Scan for the cell matching the given text and deliver its (X, Y) coordinate at center. 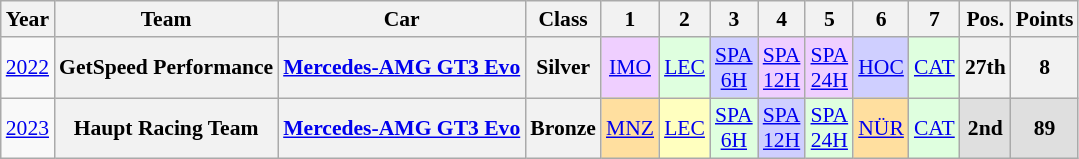
6 (881, 19)
2023 (28, 128)
Points (1045, 19)
4 (782, 19)
IMO (630, 68)
Bronze (563, 128)
Haupt Racing Team (166, 128)
2022 (28, 68)
HOC (881, 68)
2 (684, 19)
7 (934, 19)
89 (1045, 128)
5 (829, 19)
8 (1045, 68)
MNZ (630, 128)
Car (402, 19)
Team (166, 19)
GetSpeed Performance (166, 68)
Silver (563, 68)
Class (563, 19)
1 (630, 19)
Pos. (986, 19)
2nd (986, 128)
27th (986, 68)
NÜR (881, 128)
3 (734, 19)
Year (28, 19)
